Determine the [X, Y] coordinate at the center of the cell enclosing the given text.  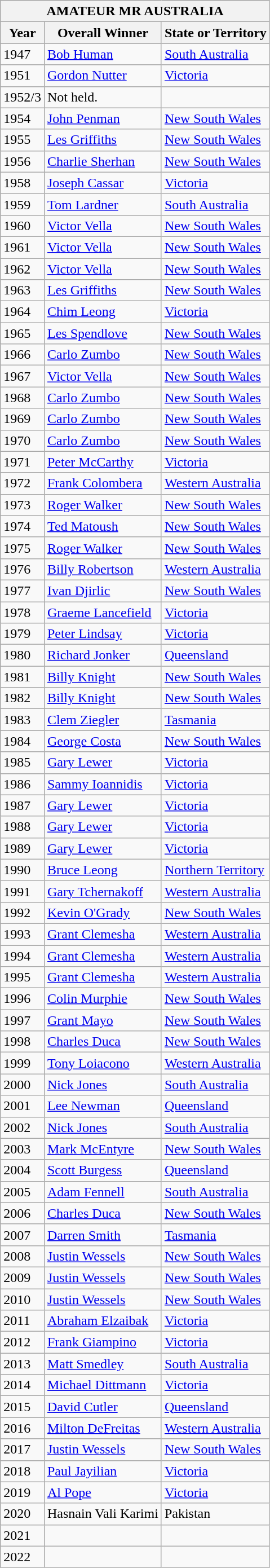
1980 [23, 655]
Colin Murphie [103, 999]
1966 [23, 355]
Ivan Djirlic [103, 591]
Richard Jonker [103, 655]
1962 [23, 269]
Peter McCarthy [103, 462]
Scott Burgess [103, 1170]
1986 [23, 784]
2010 [23, 1299]
Pakistan [215, 1514]
2015 [23, 1407]
2013 [23, 1364]
Les Spendlove [103, 333]
1969 [23, 419]
Graeme Lancefield [103, 612]
1974 [23, 526]
1960 [23, 226]
Ted Matoush [103, 526]
Frank Giampino [103, 1342]
1995 [23, 977]
1970 [23, 441]
1998 [23, 1042]
2016 [23, 1428]
1983 [23, 720]
Bob Human [103, 54]
1981 [23, 677]
Hasnain Vali Karimi [103, 1514]
Darren Smith [103, 1235]
1958 [23, 183]
2019 [23, 1492]
John Penman [103, 118]
2009 [23, 1278]
1987 [23, 805]
1990 [23, 870]
Peter Lindsay [103, 634]
1993 [23, 934]
2002 [23, 1127]
State or Territory [215, 33]
Paul Jayilian [103, 1471]
1951 [23, 76]
Bruce Leong [103, 870]
Tom Lardner [103, 204]
Abraham Elzaibak [103, 1321]
AMATEUR MR AUSTRALIA [135, 11]
Mark McEntyre [103, 1149]
2011 [23, 1321]
Overall Winner [103, 33]
1964 [23, 312]
1982 [23, 698]
1979 [23, 634]
Grant Mayo [103, 1020]
1996 [23, 999]
Year [23, 33]
2018 [23, 1471]
2000 [23, 1085]
Not held. [103, 97]
Joseph Cassar [103, 183]
1978 [23, 612]
Clem Ziegler [103, 720]
2003 [23, 1149]
2020 [23, 1514]
2007 [23, 1235]
1994 [23, 956]
1947 [23, 54]
2006 [23, 1213]
2022 [23, 1557]
2001 [23, 1106]
1989 [23, 848]
Gary Tchernakoff [103, 891]
1992 [23, 913]
2004 [23, 1170]
2008 [23, 1256]
David Cutler [103, 1407]
Adam Fennell [103, 1192]
Charlie Sherhan [103, 161]
Kevin O'Grady [103, 913]
1956 [23, 161]
1965 [23, 333]
Michael Dittmann [103, 1385]
1975 [23, 548]
Frank Colombera [103, 483]
Gordon Nutter [103, 76]
1971 [23, 462]
1991 [23, 891]
Northern Territory [215, 870]
1985 [23, 763]
2021 [23, 1535]
1959 [23, 204]
1963 [23, 290]
2005 [23, 1192]
2017 [23, 1450]
1973 [23, 505]
Sammy Ioannidis [103, 784]
Billy Robertson [103, 569]
1967 [23, 376]
1988 [23, 827]
Matt Smedley [103, 1364]
George Costa [103, 741]
1997 [23, 1020]
1972 [23, 483]
1976 [23, 569]
1984 [23, 741]
2012 [23, 1342]
Lee Newman [103, 1106]
1954 [23, 118]
Milton DeFreitas [103, 1428]
1952/3 [23, 97]
1999 [23, 1063]
1961 [23, 247]
1977 [23, 591]
Chim Leong [103, 312]
1955 [23, 140]
Tony Loiacono [103, 1063]
1968 [23, 398]
Al Pope [103, 1492]
2014 [23, 1385]
